For the text-containing cell, return its midpoint in (x, y) coordinate format. 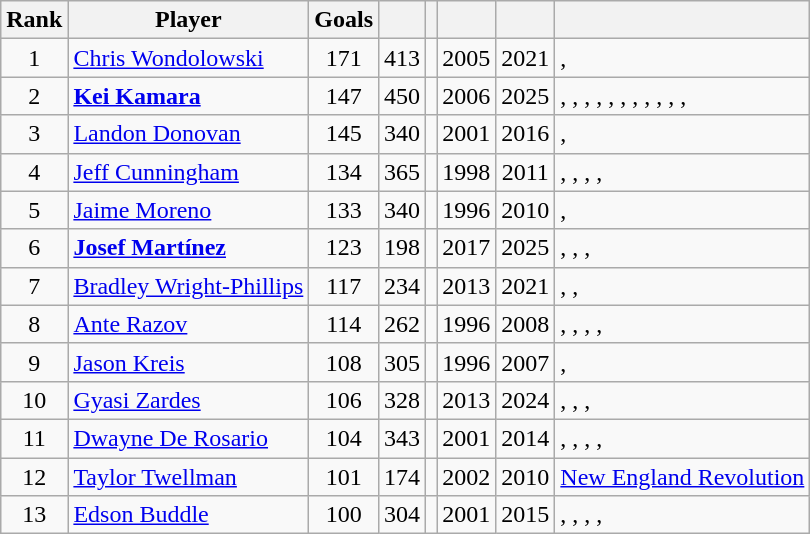
5 (34, 210)
343 (402, 438)
9 (34, 362)
, , (682, 286)
1 (34, 58)
4 (34, 172)
234 (402, 286)
Dwayne De Rosario (188, 438)
2006 (466, 96)
2015 (526, 515)
Taylor Twellman (188, 477)
3 (34, 134)
114 (344, 324)
305 (402, 362)
8 (34, 324)
328 (402, 400)
Player (188, 20)
100 (344, 515)
117 (344, 286)
108 (344, 362)
2007 (526, 362)
2002 (466, 477)
11 (34, 438)
2024 (526, 400)
304 (402, 515)
Jaime Moreno (188, 210)
Chris Wondolowski (188, 58)
10 (34, 400)
13 (34, 515)
2017 (466, 248)
2005 (466, 58)
450 (402, 96)
1998 (466, 172)
, , , , , , , , , , , (682, 96)
174 (402, 477)
Jason Kreis (188, 362)
413 (402, 58)
2016 (526, 134)
Ante Razov (188, 324)
Bradley Wright-Phillips (188, 286)
Jeff Cunningham (188, 172)
133 (344, 210)
145 (344, 134)
Goals (344, 20)
2008 (526, 324)
6 (34, 248)
New England Revolution (682, 477)
Landon Donovan (188, 134)
Kei Kamara (188, 96)
Josef Martínez (188, 248)
7 (34, 286)
198 (402, 248)
365 (402, 172)
101 (344, 477)
2 (34, 96)
262 (402, 324)
12 (34, 477)
Gyasi Zardes (188, 400)
123 (344, 248)
147 (344, 96)
134 (344, 172)
Edson Buddle (188, 515)
2011 (526, 172)
2014 (526, 438)
Rank (34, 20)
104 (344, 438)
106 (344, 400)
171 (344, 58)
